Return (X, Y) of the center of cell containing provided text 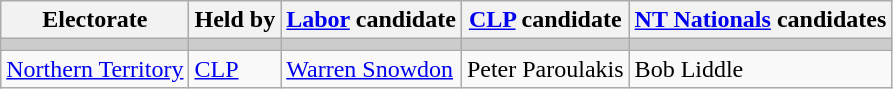
Peter Paroulakis (545, 69)
Held by (235, 20)
CLP (235, 69)
NT Nationals candidates (760, 20)
Labor candidate (372, 20)
Electorate (95, 20)
Bob Liddle (760, 69)
CLP candidate (545, 20)
Warren Snowdon (372, 69)
Northern Territory (95, 69)
